Determine the (x, y) coordinate at the center of the cell enclosing the given text.  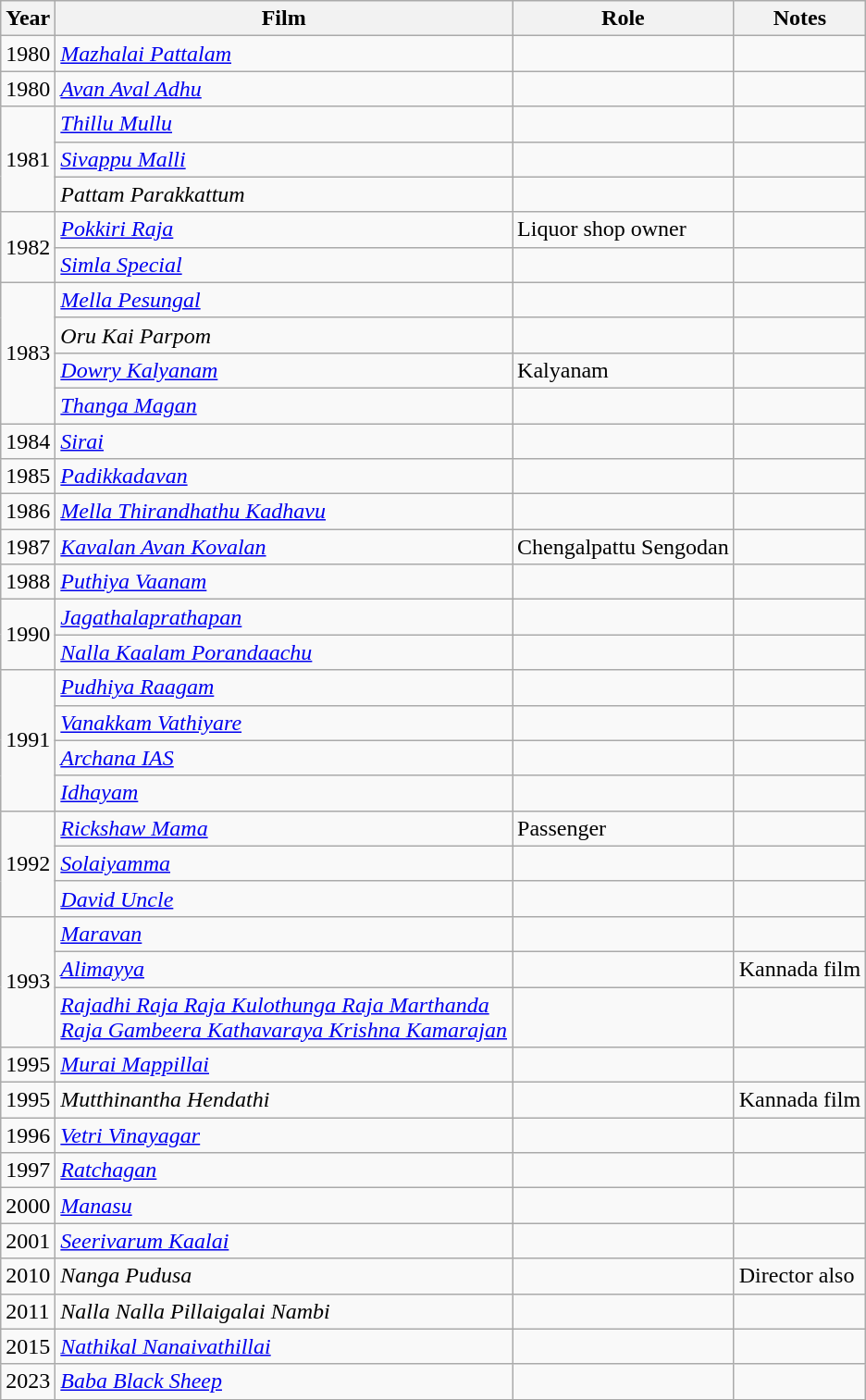
Kalyanam (624, 370)
Chengalpattu Sengodan (624, 547)
1985 (28, 477)
1992 (28, 863)
2011 (28, 1311)
1990 (28, 635)
2023 (28, 1381)
Film (284, 19)
Nathikal Nanaivathillai (284, 1346)
Manasu (284, 1206)
Mella Thirandhathu Kadhavu (284, 512)
Alimayya (284, 969)
Mutthinantha Hendathi (284, 1100)
2000 (28, 1206)
Rajadhi Raja Raja Kulothunga Raja Marthanda Raja Gambeera Kathavaraya Krishna Kamarajan (284, 1016)
Maravan (284, 934)
Year (28, 19)
Puthiya Vaanam (284, 582)
2010 (28, 1276)
1982 (28, 247)
Nanga Pudusa (284, 1276)
1983 (28, 353)
Director also (799, 1276)
1993 (28, 981)
1988 (28, 582)
1986 (28, 512)
1987 (28, 547)
Jagathalaprathapan (284, 617)
1984 (28, 441)
Baba Black Sheep (284, 1381)
Archana IAS (284, 758)
2015 (28, 1346)
1996 (28, 1135)
David Uncle (284, 898)
Thillu Mullu (284, 124)
Role (624, 19)
Simla Special (284, 265)
Dowry Kalyanam (284, 370)
Nalla Kaalam Porandaachu (284, 652)
Nalla Nalla Pillaigalai Nambi (284, 1311)
1991 (28, 740)
Liquor shop owner (624, 229)
Thanga Magan (284, 405)
2001 (28, 1241)
Mella Pesungal (284, 300)
Passenger (624, 828)
Oru Kai Parpom (284, 335)
Notes (799, 19)
Idhayam (284, 793)
Avan Aval Adhu (284, 89)
1981 (28, 159)
Rickshaw Mama (284, 828)
Vetri Vinayagar (284, 1135)
Pudhiya Raagam (284, 688)
Mazhalai Pattalam (284, 54)
Vanakkam Vathiyare (284, 723)
Sirai (284, 441)
Pattam Parakkattum (284, 194)
Seerivarum Kaalai (284, 1241)
Pokkiri Raja (284, 229)
Murai Mappillai (284, 1065)
Padikkadavan (284, 477)
Solaiyamma (284, 863)
1997 (28, 1171)
Ratchagan (284, 1171)
Kavalan Avan Kovalan (284, 547)
Sivappu Malli (284, 159)
